Identify which cell holds the provided text, then report its (x, y) central coordinate. 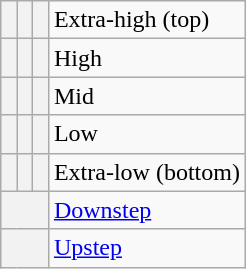
Extra-high (top) (146, 20)
Upstep (146, 248)
Extra-low (bottom) (146, 172)
Mid (146, 96)
High (146, 58)
Low (146, 134)
Downstep (146, 210)
